Scan for the cell matching the given text and deliver its (x, y) coordinate at center. 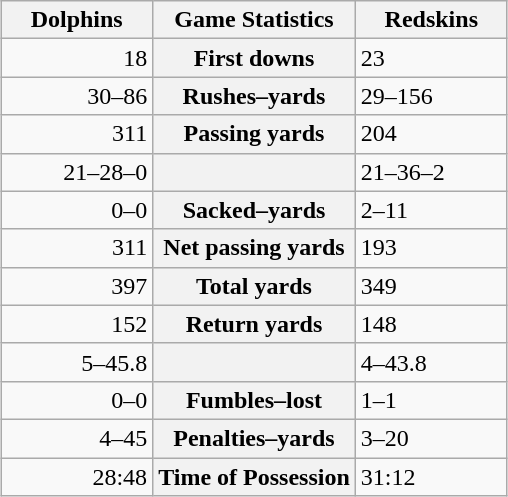
Game Statistics (254, 20)
31:12 (431, 477)
148 (431, 324)
2–11 (431, 210)
Penalties–yards (254, 438)
Total yards (254, 286)
4–43.8 (431, 362)
Dolphins (77, 20)
1–1 (431, 400)
Return yards (254, 324)
21–36–2 (431, 172)
Time of Possession (254, 477)
Redskins (431, 20)
28:48 (77, 477)
193 (431, 248)
21–28–0 (77, 172)
First downs (254, 58)
3–20 (431, 438)
5–45.8 (77, 362)
18 (77, 58)
152 (77, 324)
29–156 (431, 96)
349 (431, 286)
Sacked–yards (254, 210)
397 (77, 286)
Passing yards (254, 134)
30–86 (77, 96)
Net passing yards (254, 248)
Rushes–yards (254, 96)
23 (431, 58)
Fumbles–lost (254, 400)
4–45 (77, 438)
204 (431, 134)
